Extract the (X, Y) coordinate from the center of the cell holding the provided text.  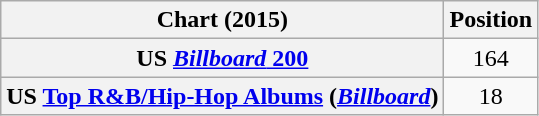
Chart (2015) (222, 20)
164 (491, 58)
US Top R&B/Hip-Hop Albums (Billboard) (222, 96)
18 (491, 96)
Position (491, 20)
US Billboard 200 (222, 58)
